Scan for the cell matching the given text and deliver its (X, Y) coordinate at center. 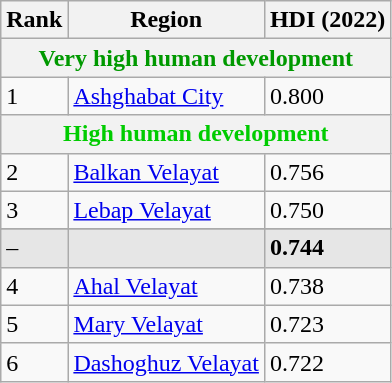
4 (34, 286)
0.800 (327, 96)
0.744 (327, 248)
0.750 (327, 210)
1 (34, 96)
High human development (196, 134)
Ahal Velayat (166, 286)
Lebap Velayat (166, 210)
0.738 (327, 286)
0.722 (327, 362)
5 (34, 324)
Ashghabat City (166, 96)
Mary Velayat (166, 324)
0.756 (327, 172)
Very high human development (196, 58)
2 (34, 172)
Balkan Velayat (166, 172)
– (34, 248)
3 (34, 210)
6 (34, 362)
Dashoghuz Velayat (166, 362)
0.723 (327, 324)
HDI (2022) (327, 20)
Rank (34, 20)
Region (166, 20)
